Pinpoint the cell where the given text exists, returning its (X, Y) midpoint coordinate. 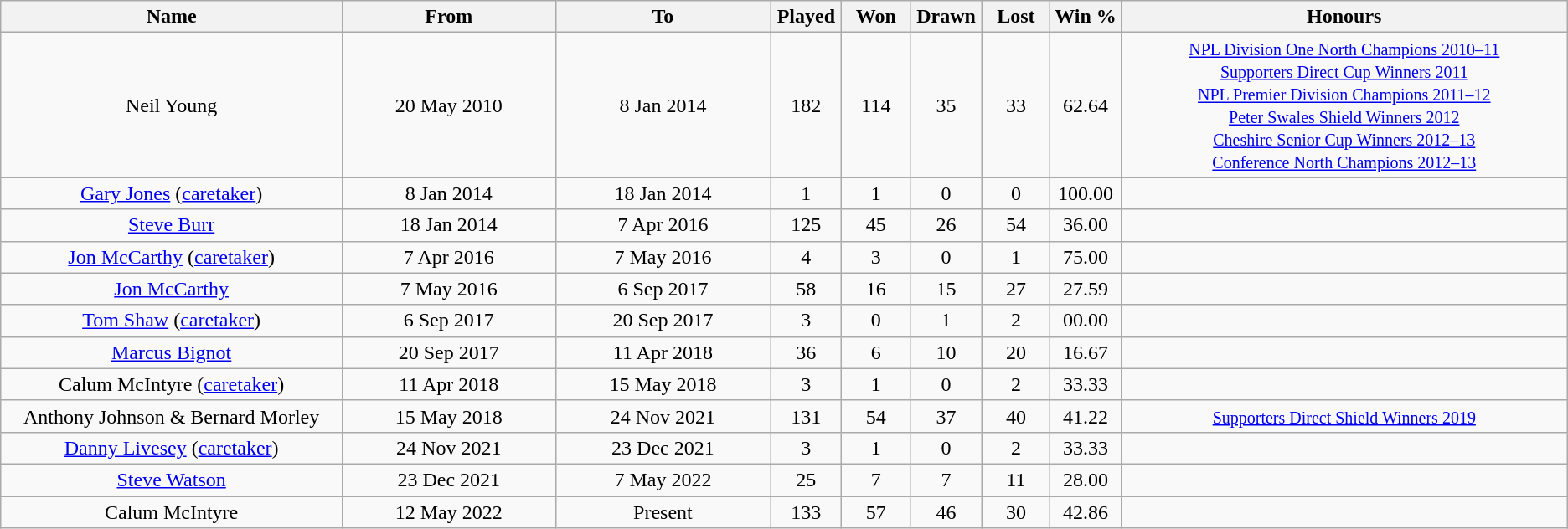
12 May 2022 (449, 511)
100.00 (1086, 193)
40 (1015, 416)
16.67 (1086, 352)
Steve Watson (172, 480)
114 (876, 105)
Marcus Bignot (172, 352)
Lost (1015, 17)
Drawn (946, 17)
Supporters Direct Shield Winners 2019 (1344, 416)
Present (663, 511)
42.86 (1086, 511)
Calum McIntyre (172, 511)
33 (1015, 105)
25 (806, 480)
75.00 (1086, 257)
20 May 2010 (449, 105)
41.22 (1086, 416)
58 (806, 289)
27 (1015, 289)
7 May 2022 (663, 480)
To (663, 17)
131 (806, 416)
30 (1015, 511)
20 (1015, 352)
15 (946, 289)
Danny Livesey (caretaker) (172, 448)
Anthony Johnson & Bernard Morley (172, 416)
16 (876, 289)
00.00 (1086, 321)
From (449, 17)
62.64 (1086, 105)
Jon McCarthy (172, 289)
11 (1015, 480)
57 (876, 511)
Calum McIntyre (caretaker) (172, 384)
10 (946, 352)
37 (946, 416)
46 (946, 511)
Tom Shaw (caretaker) (172, 321)
Neil Young (172, 105)
45 (876, 225)
36 (806, 352)
Won (876, 17)
Played (806, 17)
182 (806, 105)
27.59 (1086, 289)
Win % (1086, 17)
28.00 (1086, 480)
133 (806, 511)
Steve Burr (172, 225)
6 (876, 352)
Honours (1344, 17)
26 (946, 225)
Name (172, 17)
4 (806, 257)
Jon McCarthy (caretaker) (172, 257)
Gary Jones (caretaker) (172, 193)
36.00 (1086, 225)
125 (806, 225)
35 (946, 105)
